Scan for the cell matching the given text and deliver its (x, y) coordinate at center. 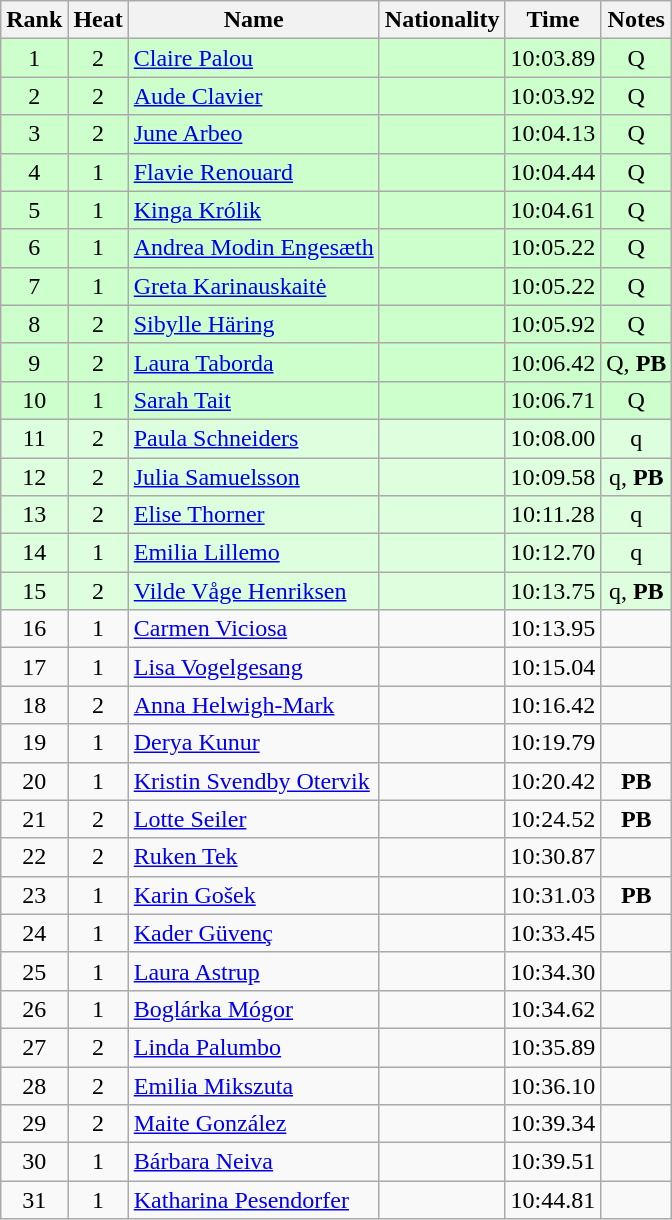
5 (34, 210)
Laura Taborda (254, 362)
Time (553, 20)
Sarah Tait (254, 400)
Kader Güvenç (254, 933)
11 (34, 438)
10:34.62 (553, 1009)
26 (34, 1009)
Anna Helwigh-Mark (254, 705)
29 (34, 1124)
14 (34, 553)
10:06.71 (553, 400)
Nationality (442, 20)
25 (34, 971)
Paula Schneiders (254, 438)
Derya Kunur (254, 743)
Boglárka Mógor (254, 1009)
Katharina Pesendorfer (254, 1200)
10:19.79 (553, 743)
10:13.95 (553, 629)
10:11.28 (553, 515)
Name (254, 20)
10:24.52 (553, 819)
10:05.92 (553, 324)
Maite González (254, 1124)
21 (34, 819)
Lotte Seiler (254, 819)
Flavie Renouard (254, 172)
10:39.34 (553, 1124)
28 (34, 1085)
10:34.30 (553, 971)
4 (34, 172)
7 (34, 286)
Rank (34, 20)
10:04.13 (553, 134)
10:30.87 (553, 857)
Bárbara Neiva (254, 1162)
10:31.03 (553, 895)
Lisa Vogelgesang (254, 667)
8 (34, 324)
16 (34, 629)
10:33.45 (553, 933)
10:44.81 (553, 1200)
23 (34, 895)
10:39.51 (553, 1162)
10:13.75 (553, 591)
Q, PB (636, 362)
3 (34, 134)
June Arbeo (254, 134)
Andrea Modin Engesæth (254, 248)
13 (34, 515)
Aude Clavier (254, 96)
22 (34, 857)
9 (34, 362)
10:12.70 (553, 553)
10:08.00 (553, 438)
Greta Karinauskaitė (254, 286)
Heat (98, 20)
10:03.92 (553, 96)
10:04.44 (553, 172)
Linda Palumbo (254, 1047)
Kinga Królik (254, 210)
Vilde Våge Henriksen (254, 591)
Emilia Lillemo (254, 553)
18 (34, 705)
Emilia Mikszuta (254, 1085)
Elise Thorner (254, 515)
Julia Samuelsson (254, 477)
10:36.10 (553, 1085)
24 (34, 933)
10:06.42 (553, 362)
17 (34, 667)
30 (34, 1162)
10 (34, 400)
10:04.61 (553, 210)
Karin Gošek (254, 895)
Carmen Viciosa (254, 629)
Claire Palou (254, 58)
10:35.89 (553, 1047)
31 (34, 1200)
6 (34, 248)
10:20.42 (553, 781)
10:03.89 (553, 58)
20 (34, 781)
15 (34, 591)
Notes (636, 20)
10:16.42 (553, 705)
Kristin Svendby Otervik (254, 781)
27 (34, 1047)
10:09.58 (553, 477)
10:15.04 (553, 667)
Ruken Tek (254, 857)
12 (34, 477)
19 (34, 743)
Sibylle Häring (254, 324)
Laura Astrup (254, 971)
